Return [x, y] of the center of cell containing provided text 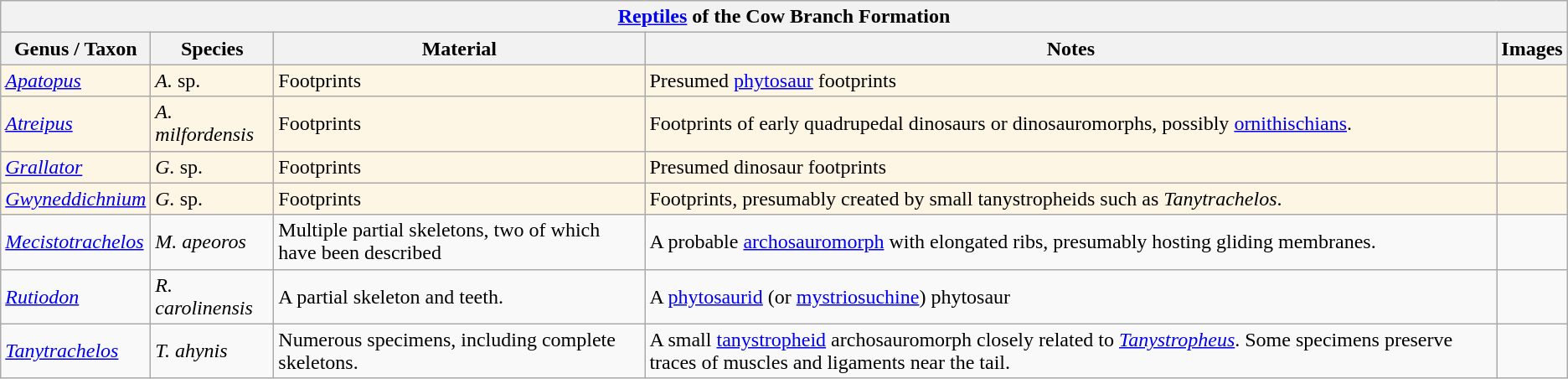
Mecistotrachelos [75, 241]
Reptiles of the Cow Branch Formation [784, 17]
A probable archosauromorph with elongated ribs, presumably hosting gliding membranes. [1070, 241]
A phytosaurid (or mystriosuchine) phytosaur [1070, 297]
A. sp. [213, 80]
Material [459, 49]
Numerous specimens, including complete skeletons. [459, 350]
A. milfordensis [213, 124]
Apatopus [75, 80]
Atreipus [75, 124]
Presumed phytosaur footprints [1070, 80]
Images [1532, 49]
Tanytrachelos [75, 350]
Presumed dinosaur footprints [1070, 167]
R. carolinensis [213, 297]
Notes [1070, 49]
Footprints, presumably created by small tanystropheids such as Tanytrachelos. [1070, 199]
Gwyneddichnium [75, 199]
A partial skeleton and teeth. [459, 297]
A small tanystropheid archosauromorph closely related to Tanystropheus. Some specimens preserve traces of muscles and ligaments near the tail. [1070, 350]
Rutiodon [75, 297]
Footprints of early quadrupedal dinosaurs or dinosauromorphs, possibly ornithischians. [1070, 124]
Multiple partial skeletons, two of which have been described [459, 241]
T. ahynis [213, 350]
Grallator [75, 167]
Species [213, 49]
Genus / Taxon [75, 49]
M. apeoros [213, 241]
